Detect which cell encompasses the target text, then output its (x, y) center coordinate. 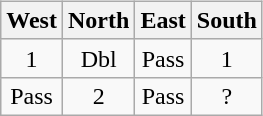
East (163, 20)
2 (98, 96)
Dbl (98, 58)
West (32, 20)
? (226, 96)
North (98, 20)
South (226, 20)
